Extract the (X, Y) coordinate from the center of the cell holding the provided text.  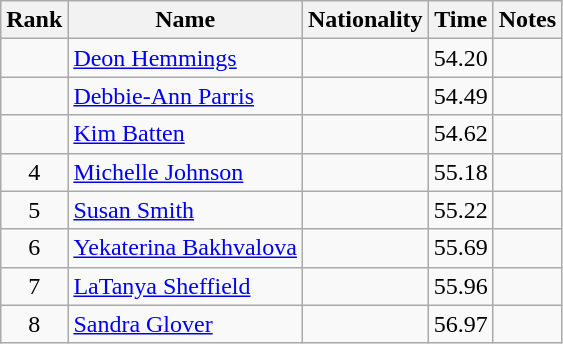
Name (186, 20)
Deon Hemmings (186, 58)
5 (34, 210)
8 (34, 324)
7 (34, 286)
Time (460, 20)
56.97 (460, 324)
6 (34, 248)
Sandra Glover (186, 324)
55.69 (460, 248)
55.18 (460, 172)
Notes (527, 20)
Yekaterina Bakhvalova (186, 248)
54.62 (460, 134)
LaTanya Sheffield (186, 286)
Nationality (365, 20)
Kim Batten (186, 134)
55.96 (460, 286)
54.20 (460, 58)
Rank (34, 20)
Debbie-Ann Parris (186, 96)
Michelle Johnson (186, 172)
Susan Smith (186, 210)
55.22 (460, 210)
54.49 (460, 96)
4 (34, 172)
